Extract the (x, y) coordinate from the center of the cell holding the provided text.  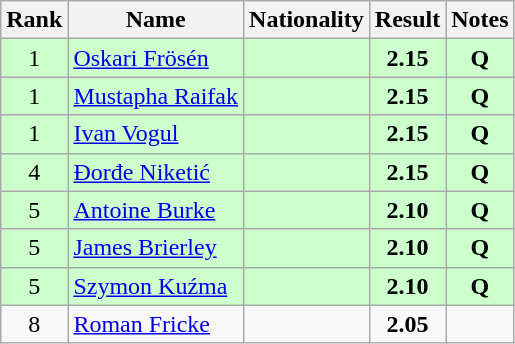
2.05 (407, 324)
Name (156, 20)
Mustapha Raifak (156, 96)
8 (34, 324)
Szymon Kuźma (156, 286)
Ivan Vogul (156, 134)
Result (407, 20)
Đorđe Niketić (156, 172)
Roman Fricke (156, 324)
Oskari Frösén (156, 58)
Nationality (307, 20)
Notes (480, 20)
James Brierley (156, 248)
Rank (34, 20)
Antoine Burke (156, 210)
4 (34, 172)
